Search for the cell housing the specified text and yield its (X, Y) center coordinate. 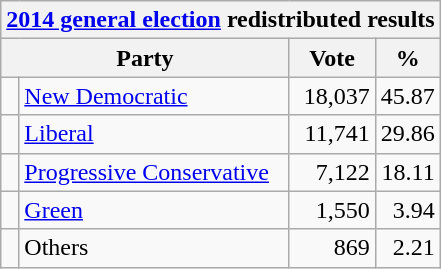
Party (145, 58)
1,550 (332, 210)
45.87 (408, 96)
Liberal (154, 134)
869 (332, 248)
11,741 (332, 134)
Others (154, 248)
Vote (332, 58)
New Democratic (154, 96)
18.11 (408, 172)
2.21 (408, 248)
3.94 (408, 210)
18,037 (332, 96)
7,122 (332, 172)
% (408, 58)
29.86 (408, 134)
Progressive Conservative (154, 172)
Green (154, 210)
2014 general election redistributed results (220, 20)
